Extract the (X, Y) coordinate from the center of the cell holding the provided text.  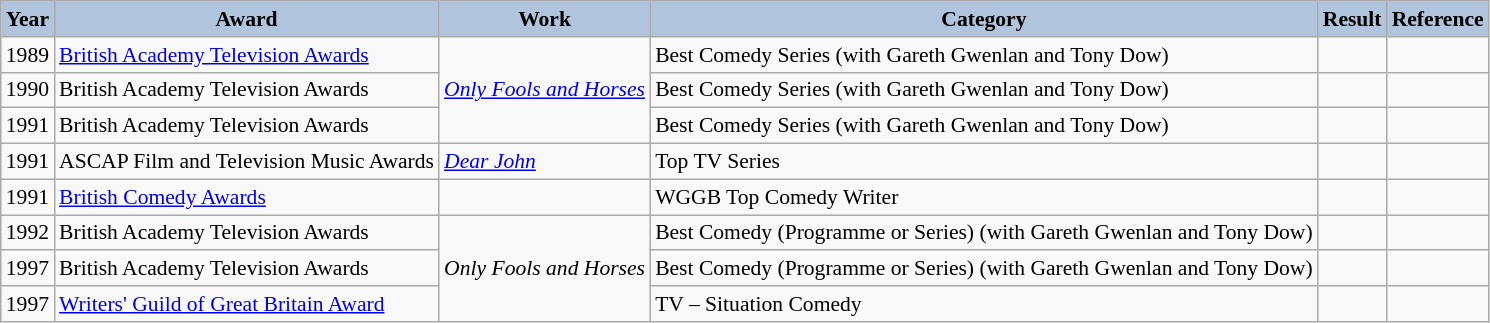
Writers' Guild of Great Britain Award (246, 304)
Year (28, 19)
WGGB Top Comedy Writer (984, 197)
Top TV Series (984, 162)
ASCAP Film and Television Music Awards (246, 162)
Result (1352, 19)
Dear John (544, 162)
British Comedy Awards (246, 197)
TV – Situation Comedy (984, 304)
1989 (28, 55)
Category (984, 19)
Award (246, 19)
1990 (28, 90)
Work (544, 19)
1992 (28, 233)
Reference (1438, 19)
